Search for the cell housing the specified text and yield its [X, Y] center coordinate. 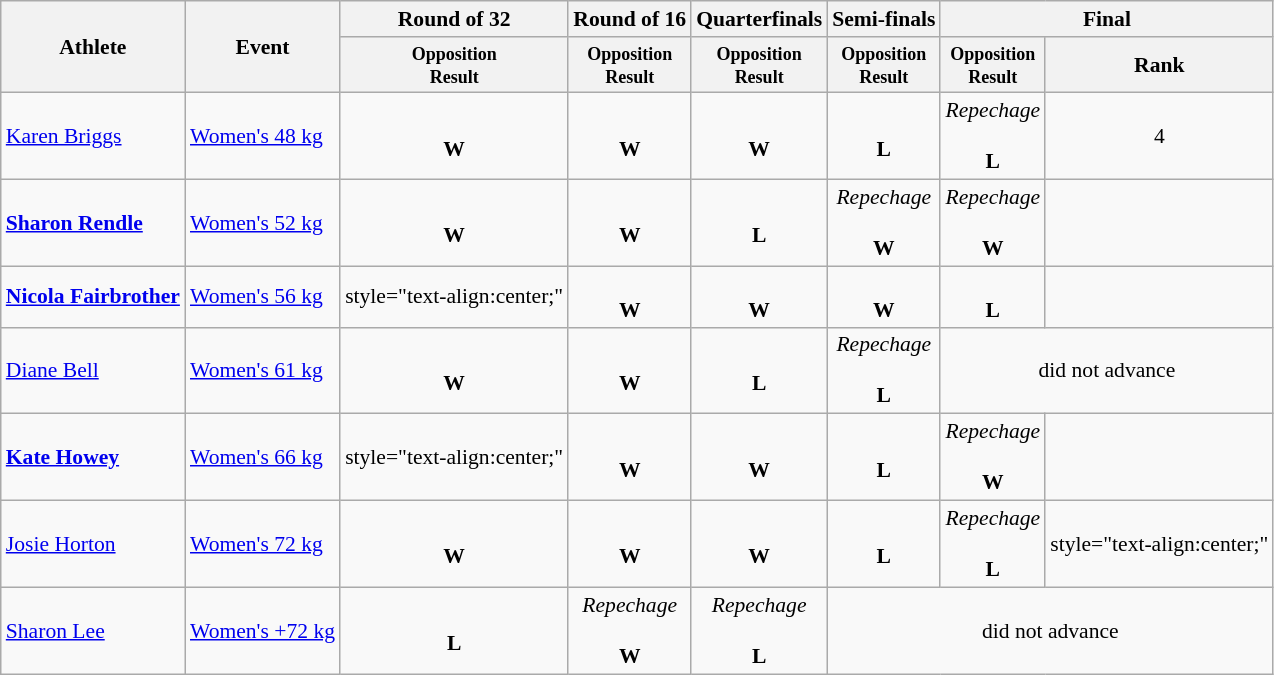
Nicola Fairbrother [93, 296]
Sharon Rendle [93, 224]
4 [1159, 136]
Final [1106, 19]
Kate Howey [93, 458]
Karen Briggs [93, 136]
Event [262, 47]
Rank [1159, 65]
Women's 61 kg [262, 370]
Women's 66 kg [262, 458]
Josie Horton [93, 544]
Round of 16 [630, 19]
Sharon Lee [93, 630]
Women's 48 kg [262, 136]
Diane Bell [93, 370]
Round of 32 [454, 19]
Women's 56 kg [262, 296]
Women's 72 kg [262, 544]
Women's 52 kg [262, 224]
Athlete [93, 47]
Semi-finals [884, 19]
Women's +72 kg [262, 630]
Quarterfinals [759, 19]
